Return the (X, Y) coordinate for the center point of the cell that contains the specified text.  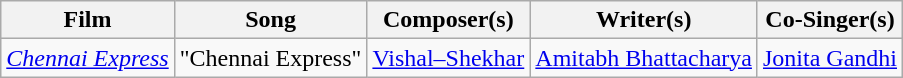
Song (270, 20)
Film (88, 20)
Amitabh Bhattacharya (644, 58)
"Chennai Express" (270, 58)
Composer(s) (448, 20)
Vishal–Shekhar (448, 58)
Jonita Gandhi (830, 58)
Co-Singer(s) (830, 20)
Chennai Express (88, 58)
Writer(s) (644, 20)
